Extract the (X, Y) coordinate from the center of the cell holding the provided text.  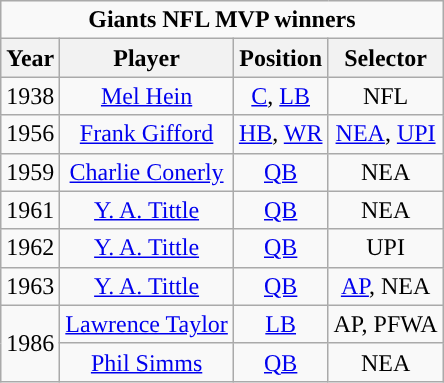
1959 (30, 172)
NFL (386, 96)
1956 (30, 134)
1986 (30, 343)
Giants NFL MVP winners (222, 20)
Lawrence Taylor (147, 324)
Player (147, 58)
Frank Gifford (147, 134)
AP, PFWA (386, 324)
1938 (30, 96)
Position (280, 58)
UPI (386, 248)
1963 (30, 286)
1961 (30, 210)
Phil Simms (147, 362)
HB, WR (280, 134)
Charlie Conerly (147, 172)
C, LB (280, 96)
NEA, UPI (386, 134)
Year (30, 58)
1962 (30, 248)
LB (280, 324)
Mel Hein (147, 96)
Selector (386, 58)
AP, NEA (386, 286)
